Extract the [x, y] coordinate from the center of the cell holding the provided text.  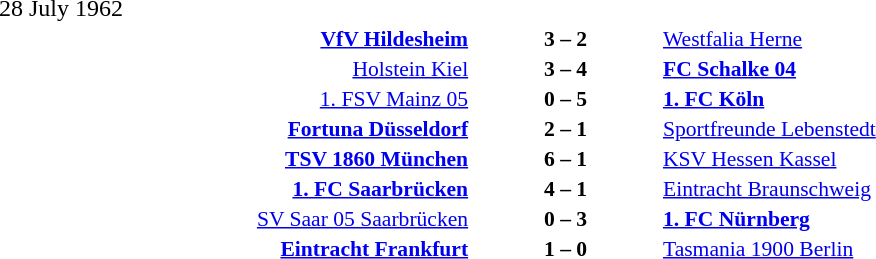
2 – 1 [566, 128]
0 – 3 [566, 218]
6 – 1 [566, 158]
3 – 4 [566, 68]
0 – 5 [566, 98]
4 – 1 [566, 188]
3 – 2 [566, 38]
